Output the (x, y) coordinate of the center of the cell containing the given text.  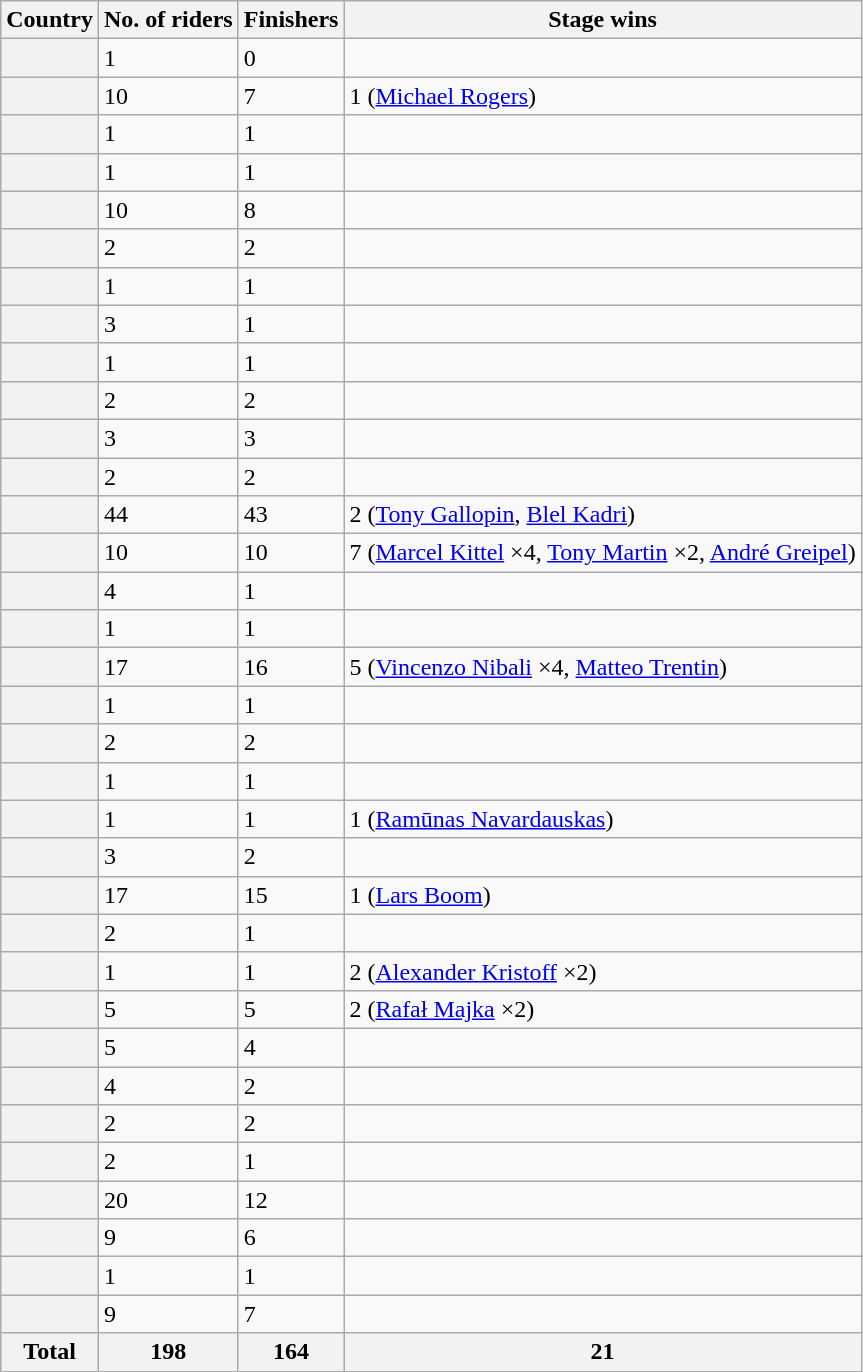
44 (168, 515)
7 (Marcel Kittel ×4, Tony Martin ×2, André Greipel) (602, 553)
2 (Alexander Kristoff ×2) (602, 971)
1 (Ramūnas Navardauskas) (602, 819)
1 (Lars Boom) (602, 895)
164 (291, 1352)
15 (291, 895)
21 (602, 1352)
6 (291, 1238)
1 (Michael Rogers) (602, 96)
Total (50, 1352)
20 (168, 1200)
0 (291, 58)
2 (Tony Gallopin, Blel Kadri) (602, 515)
12 (291, 1200)
Country (50, 20)
43 (291, 515)
8 (291, 210)
2 (Rafał Majka ×2) (602, 1009)
Stage wins (602, 20)
No. of riders (168, 20)
16 (291, 667)
198 (168, 1352)
Finishers (291, 20)
5 (Vincenzo Nibali ×4, Matteo Trentin) (602, 667)
